Locate the cell with the specified text and output its [X, Y] center coordinate. 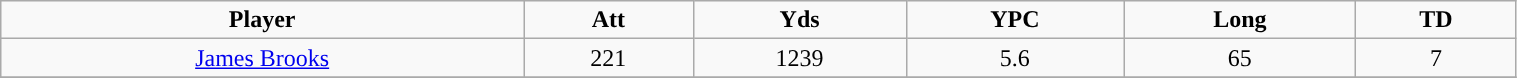
221 [609, 58]
James Brooks [262, 58]
Long [1240, 20]
65 [1240, 58]
Att [609, 20]
TD [1436, 20]
1239 [800, 58]
5.6 [1015, 58]
YPC [1015, 20]
Yds [800, 20]
Player [262, 20]
7 [1436, 58]
